Locate the cell with the specified text and output its (x, y) center coordinate. 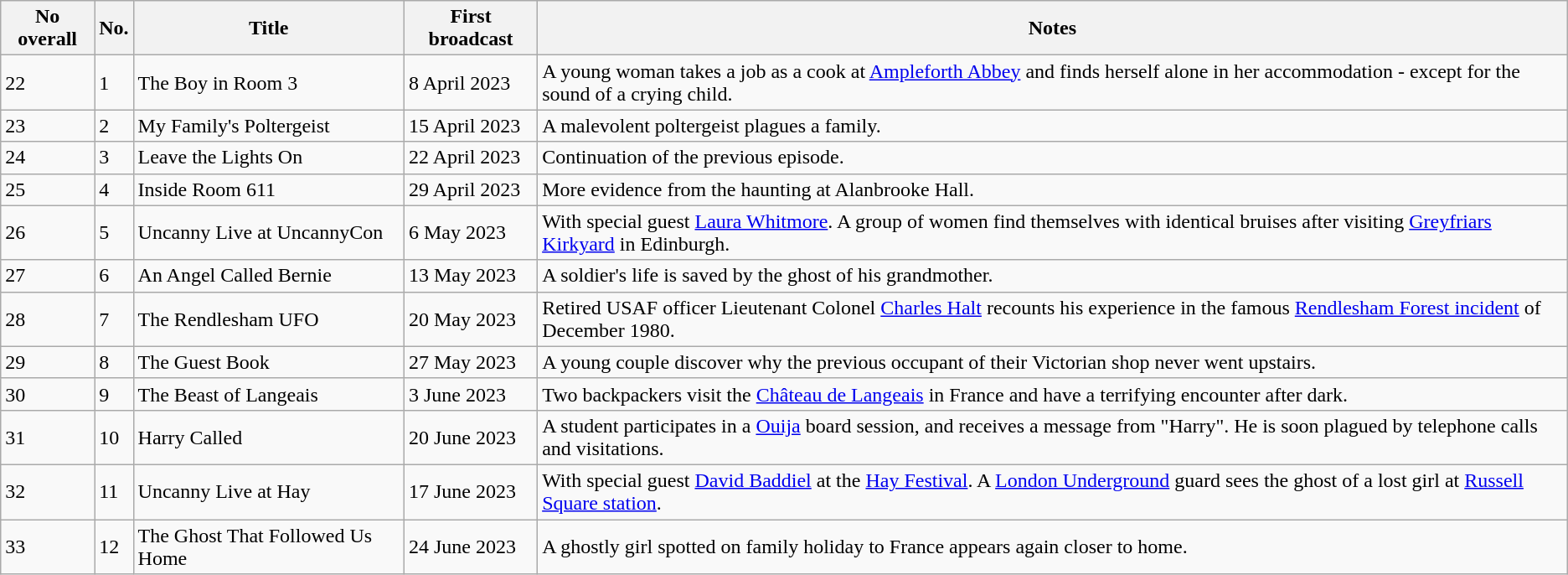
9 (114, 394)
33 (48, 547)
Harry Called (268, 438)
More evidence from the haunting at Alanbrooke Hall. (1053, 189)
27 May 2023 (471, 362)
12 (114, 547)
The Ghost That Followed Us Home (268, 547)
7 (114, 319)
No overall (48, 28)
A ghostly girl spotted on family holiday to France appears again closer to home. (1053, 547)
25 (48, 189)
8 April 2023 (471, 82)
No. (114, 28)
Notes (1053, 28)
Two backpackers visit the Château de Langeais in France and have a terrifying encounter after dark. (1053, 394)
10 (114, 438)
29 (48, 362)
20 May 2023 (471, 319)
An Angel Called Bernie (268, 276)
5 (114, 233)
Inside Room 611 (268, 189)
17 June 2023 (471, 491)
A malevolent poltergeist plagues a family. (1053, 126)
4 (114, 189)
The Boy in Room 3 (268, 82)
30 (48, 394)
20 June 2023 (471, 438)
11 (114, 491)
Continuation of the previous episode. (1053, 158)
6 (114, 276)
22 April 2023 (471, 158)
Uncanny Live at Hay (268, 491)
The Guest Book (268, 362)
8 (114, 362)
3 June 2023 (471, 394)
3 (114, 158)
23 (48, 126)
The Beast of Langeais (268, 394)
Uncanny Live at UncannyCon (268, 233)
Leave the Lights On (268, 158)
2 (114, 126)
27 (48, 276)
6 May 2023 (471, 233)
A student participates in a Ouija board session, and receives a message from "Harry". He is soon plagued by telephone calls and visitations. (1053, 438)
With special guest David Baddiel at the Hay Festival. A London Underground guard sees the ghost of a lost girl at Russell Square station. (1053, 491)
1 (114, 82)
29 April 2023 (471, 189)
28 (48, 319)
26 (48, 233)
First broadcast (471, 28)
Retired USAF officer Lieutenant Colonel Charles Halt recounts his experience in the famous Rendlesham Forest incident of December 1980. (1053, 319)
24 June 2023 (471, 547)
32 (48, 491)
24 (48, 158)
A soldier's life is saved by the ghost of his grandmother. (1053, 276)
A young couple discover why the previous occupant of their Victorian shop never went upstairs. (1053, 362)
My Family's Poltergeist (268, 126)
A young woman takes a job as a cook at Ampleforth Abbey and finds herself alone in her accommodation - except for the sound of a crying child. (1053, 82)
15 April 2023 (471, 126)
13 May 2023 (471, 276)
Title (268, 28)
22 (48, 82)
The Rendlesham UFO (268, 319)
31 (48, 438)
With special guest Laura Whitmore. A group of women find themselves with identical bruises after visiting Greyfriars Kirkyard in Edinburgh. (1053, 233)
